Search for the cell housing the specified text and yield its [X, Y] center coordinate. 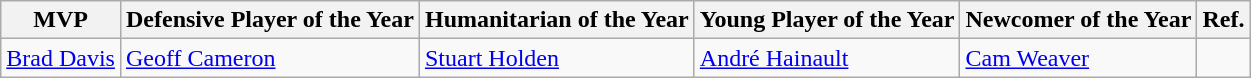
Humanitarian of the Year [556, 20]
MVP [61, 20]
Ref. [1224, 20]
Newcomer of the Year [1078, 20]
Defensive Player of the Year [270, 20]
André Hainault [827, 58]
Geoff Cameron [270, 58]
Cam Weaver [1078, 58]
Brad Davis [61, 58]
Stuart Holden [556, 58]
Young Player of the Year [827, 20]
